Scan for the cell matching the given text and deliver its (x, y) coordinate at center. 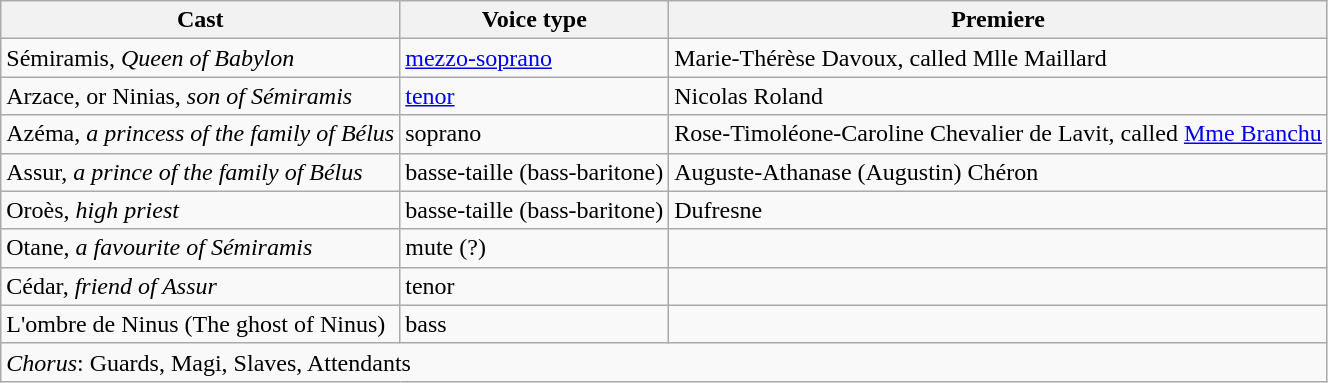
Cast (200, 20)
mute (?) (534, 248)
Chorus: Guards, Magi, Slaves, Attendants (664, 362)
soprano (534, 134)
Sémiramis, Queen of Babylon (200, 58)
L'ombre de Ninus (The ghost of Ninus) (200, 324)
Arzace, or Ninias, son of Sémiramis (200, 96)
Dufresne (998, 210)
Oroès, high priest (200, 210)
Assur, a prince of the family of Bélus (200, 172)
Auguste-Athanase (Augustin) Chéron (998, 172)
Rose-Timoléone-Caroline Chevalier de Lavit, called Mme Branchu (998, 134)
Cédar, friend of Assur (200, 286)
bass (534, 324)
Premiere (998, 20)
Otane, a favourite of Sémiramis (200, 248)
Azéma, a princess of the family of Bélus (200, 134)
Marie-Thérèse Davoux, called Mlle Maillard (998, 58)
Voice type (534, 20)
mezzo-soprano (534, 58)
Nicolas Roland (998, 96)
